Capture the cell that displays the provided text and extract its (x, y) central coordinate. 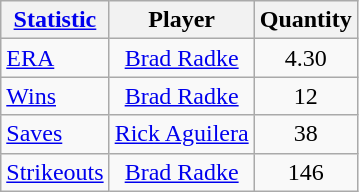
12 (306, 96)
Strikeouts (55, 172)
Rick Aguilera (182, 134)
Wins (55, 96)
Saves (55, 134)
ERA (55, 58)
Quantity (306, 20)
Statistic (55, 20)
4.30 (306, 58)
146 (306, 172)
38 (306, 134)
Player (182, 20)
